Pinpoint the cell where the given text exists, returning its [x, y] midpoint coordinate. 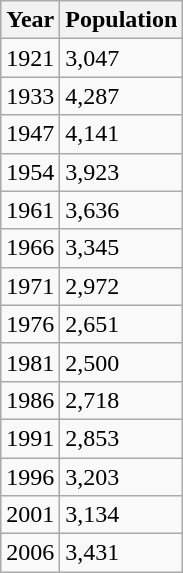
2,500 [122, 362]
3,203 [122, 477]
1921 [30, 58]
2,972 [122, 286]
4,141 [122, 134]
3,431 [122, 553]
4,287 [122, 96]
2006 [30, 553]
1986 [30, 400]
1947 [30, 134]
3,923 [122, 172]
Year [30, 20]
3,047 [122, 58]
1981 [30, 362]
1991 [30, 438]
1971 [30, 286]
1996 [30, 477]
2,718 [122, 400]
2001 [30, 515]
1961 [30, 210]
1954 [30, 172]
3,636 [122, 210]
1976 [30, 324]
Population [122, 20]
2,853 [122, 438]
3,134 [122, 515]
1966 [30, 248]
2,651 [122, 324]
3,345 [122, 248]
1933 [30, 96]
